Determine the [x, y] coordinate at the center of the cell enclosing the given text.  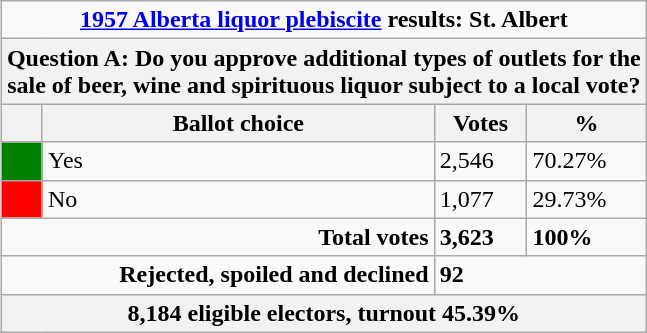
Ballot choice [238, 123]
% [586, 123]
2,546 [480, 161]
100% [586, 237]
29.73% [586, 199]
70.27% [586, 161]
1957 Alberta liquor plebiscite results: St. Albert [324, 20]
Rejected, spoiled and declined [218, 275]
3,623 [480, 237]
Votes [480, 123]
Question A: Do you approve additional types of outlets for the sale of beer, wine and spirituous liquor subject to a local vote? [324, 72]
8,184 eligible electors, turnout 45.39% [324, 313]
1,077 [480, 199]
Total votes [218, 237]
Yes [238, 161]
92 [540, 275]
No [238, 199]
